Return the [X, Y] coordinate for the center point of the cell that contains the specified text.  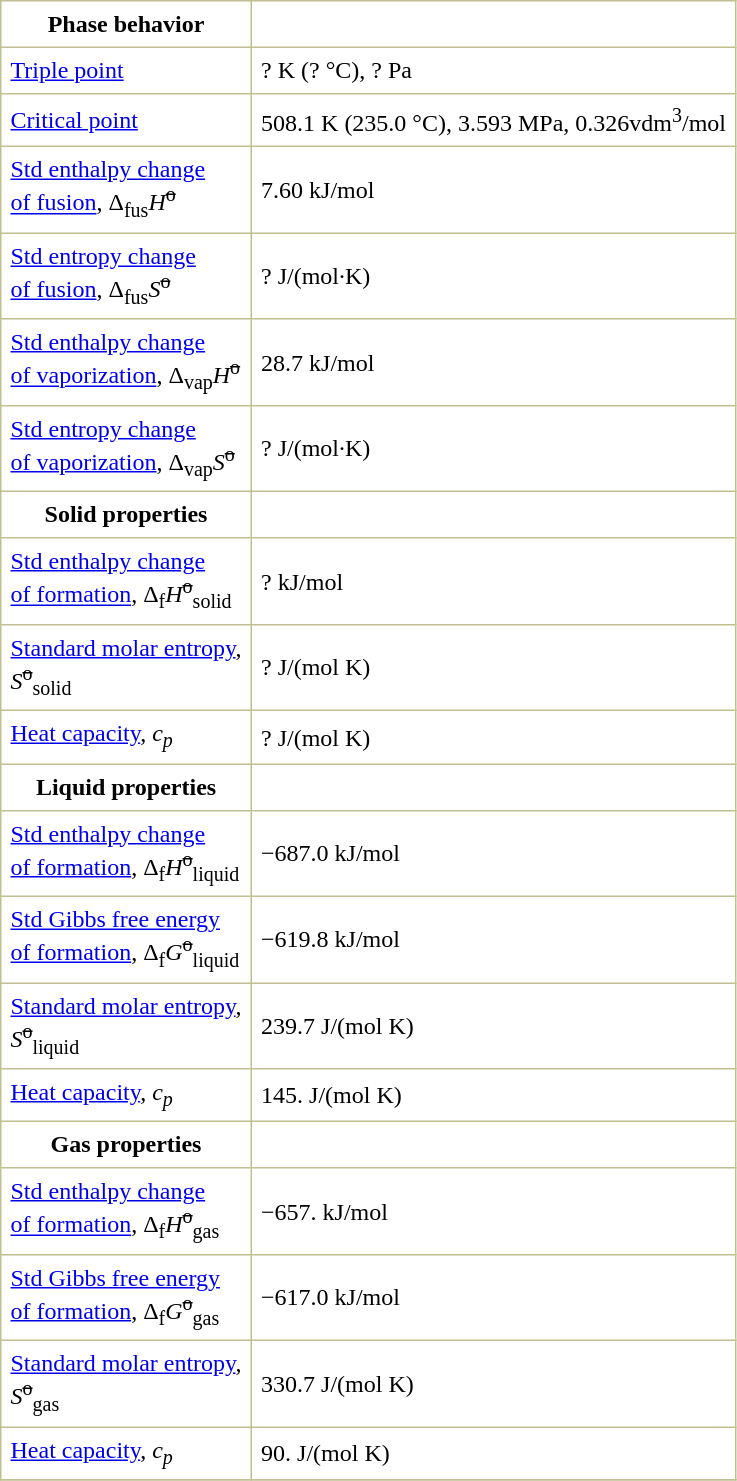
Triple point [126, 70]
−657. kJ/mol [493, 1211]
Std entropy changeof fusion, ΔfusSo [126, 276]
90. J/(mol K) [493, 1454]
508.1 K (235.0 °C), 3.593 MPa, 0.326vdm3/mol [493, 120]
−617.0 kJ/mol [493, 1298]
Std enthalpy changeof formation, ΔfHosolid [126, 581]
Solid properties [126, 515]
Critical point [126, 120]
7.60 kJ/mol [493, 190]
Standard molar entropy,Sogas [126, 1384]
330.7 J/(mol K) [493, 1384]
145. J/(mol K) [493, 1096]
Std enthalpy changeof formation, ΔfHogas [126, 1211]
Standard molar entropy,Sosolid [126, 668]
Std enthalpy changeof formation, ΔfHoliquid [126, 853]
Std enthalpy changeof fusion, ΔfusHo [126, 190]
? kJ/mol [493, 581]
Std entropy changeof vaporization, ΔvapSo [126, 449]
Standard molar entropy,Soliquid [126, 1026]
Liquid properties [126, 787]
Phase behavior [126, 24]
−619.8 kJ/mol [493, 939]
? K (? °C), ? Pa [493, 70]
Gas properties [126, 1145]
Std Gibbs free energyof formation, ΔfGogas [126, 1298]
239.7 J/(mol K) [493, 1026]
Std enthalpy changeof vaporization, ΔvapHo [126, 362]
−687.0 kJ/mol [493, 853]
28.7 kJ/mol [493, 362]
Std Gibbs free energyof formation, ΔfGoliquid [126, 939]
